Return [X, Y] of the center of cell containing provided text 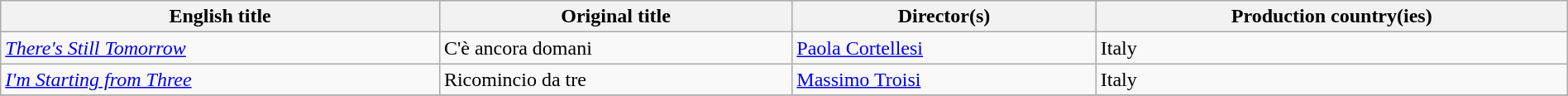
C'è ancora domani [615, 48]
English title [220, 17]
I'm Starting from Three [220, 79]
Director(s) [944, 17]
Massimo Troisi [944, 79]
Original title [615, 17]
There's Still Tomorrow [220, 48]
Ricomincio da tre [615, 79]
Production country(ies) [1331, 17]
Paola Cortellesi [944, 48]
